Output the [X, Y] coordinate of the center of the cell containing the given text.  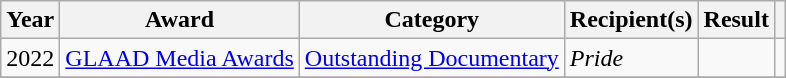
Award [180, 20]
Recipient(s) [631, 20]
Result [736, 20]
Year [30, 20]
Category [432, 20]
GLAAD Media Awards [180, 58]
Pride [631, 58]
Outstanding Documentary [432, 58]
2022 [30, 58]
